Capture the cell that displays the provided text and extract its (x, y) central coordinate. 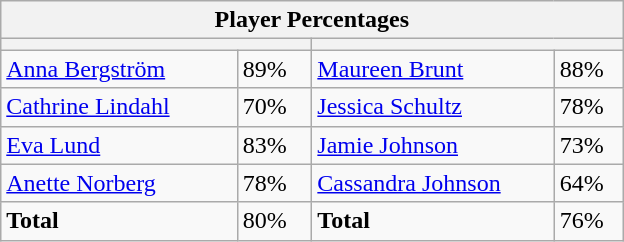
73% (588, 145)
Jessica Schultz (433, 107)
88% (588, 69)
Maureen Brunt (433, 69)
70% (274, 107)
64% (588, 183)
Player Percentages (312, 20)
Cassandra Johnson (433, 183)
Anna Bergström (119, 69)
80% (274, 221)
Jamie Johnson (433, 145)
89% (274, 69)
83% (274, 145)
76% (588, 221)
Anette Norberg (119, 183)
Cathrine Lindahl (119, 107)
Eva Lund (119, 145)
